Pinpoint the cell where the given text exists, returning its [x, y] midpoint coordinate. 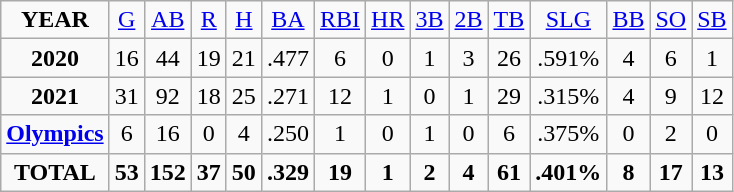
2020 [55, 58]
29 [509, 96]
18 [208, 96]
HR [388, 20]
3B [430, 20]
.375% [568, 134]
17 [671, 172]
BA [288, 20]
53 [126, 172]
R [208, 20]
9 [671, 96]
TOTAL [55, 172]
61 [509, 172]
26 [509, 58]
2B [468, 20]
3 [468, 58]
AB [168, 20]
31 [126, 96]
RBI [340, 20]
13 [712, 172]
2021 [55, 96]
TB [509, 20]
G [126, 20]
Olympics [55, 134]
.477 [288, 58]
8 [628, 172]
.250 [288, 134]
.401% [568, 172]
BB [628, 20]
.329 [288, 172]
25 [244, 96]
.315% [568, 96]
SLG [568, 20]
92 [168, 96]
H [244, 20]
SO [671, 20]
SB [712, 20]
50 [244, 172]
YEAR [55, 20]
44 [168, 58]
21 [244, 58]
.591% [568, 58]
152 [168, 172]
.271 [288, 96]
37 [208, 172]
